Find where the given text appears and provide that cell's center as (x, y) coordinate. 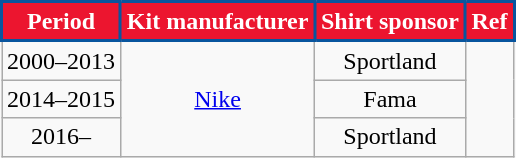
Nike (218, 98)
2016– (62, 137)
Ref (490, 22)
2014–2015 (62, 99)
Shirt sponsor (390, 22)
2000–2013 (62, 60)
Period (62, 22)
Fama (390, 99)
Kit manufacturer (218, 22)
